Search for the cell housing the specified text and yield its [X, Y] center coordinate. 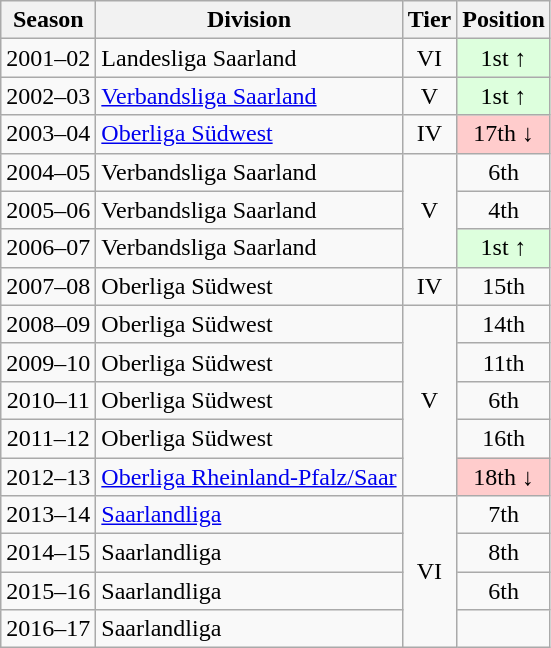
Season [48, 20]
2011–12 [48, 438]
2003–04 [48, 134]
2010–11 [48, 400]
Division [249, 20]
2006–07 [48, 248]
Oberliga Rheinland-Pfalz/Saar [249, 477]
11th [504, 362]
8th [504, 553]
2001–02 [48, 58]
Position [504, 20]
2005–06 [48, 210]
7th [504, 515]
17th ↓ [504, 134]
18th ↓ [504, 477]
Tier [430, 20]
2016–17 [48, 629]
2008–09 [48, 324]
2015–16 [48, 591]
16th [504, 438]
2007–08 [48, 286]
Landesliga Saarland [249, 58]
2012–13 [48, 477]
4th [504, 210]
15th [504, 286]
2002–03 [48, 96]
2009–10 [48, 362]
2004–05 [48, 172]
14th [504, 324]
2014–15 [48, 553]
2013–14 [48, 515]
